From the cell containing the given text, extract its center point as (X, Y) coordinate. 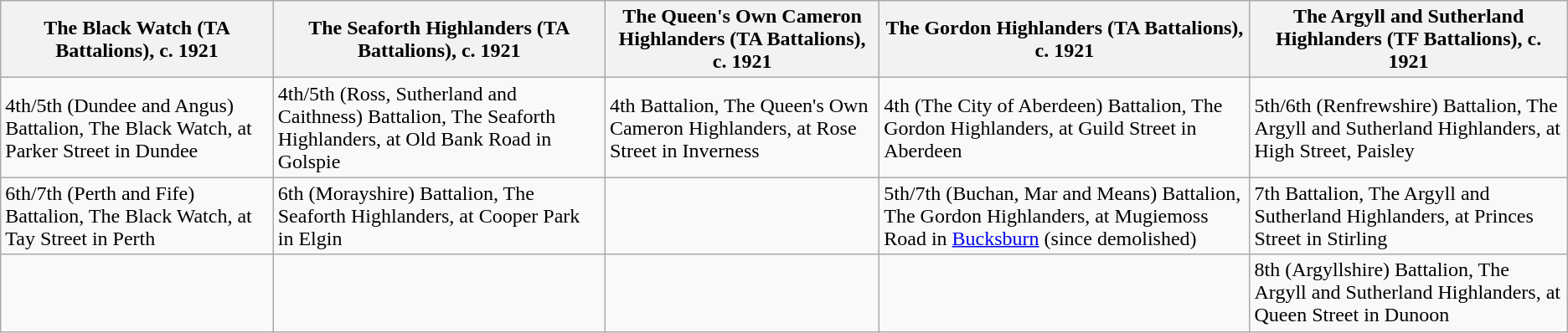
The Black Watch (TA Battalions), c. 1921 (137, 39)
7th Battalion, The Argyll and Sutherland Highlanders, at Princes Street in Stirling (1409, 216)
The Gordon Highlanders (TA Battalions), c. 1921 (1065, 39)
8th (Argyllshire) Battalion, The Argyll and Sutherland Highlanders, at Queen Street in Dunoon (1409, 293)
The Seaforth Highlanders (TA Battalions), c. 1921 (439, 39)
4th/5th (Ross, Sutherland and Caithness) Battalion, The Seaforth Highlanders, at Old Bank Road in Golspie (439, 127)
The Queen's Own Cameron Highlanders (TA Battalions), c. 1921 (742, 39)
5th/7th (Buchan, Mar and Means) Battalion, The Gordon Highlanders, at Mugiemoss Road in Bucksburn (since demolished) (1065, 216)
4th (The City of Aberdeen) Battalion, The Gordon Highlanders, at Guild Street in Aberdeen (1065, 127)
6th (Morayshire) Battalion, The Seaforth Highlanders, at Cooper Park in Elgin (439, 216)
6th/7th (Perth and Fife) Battalion, The Black Watch, at Tay Street in Perth (137, 216)
5th/6th (Renfrewshire) Battalion, The Argyll and Sutherland Highlanders, at High Street, Paisley (1409, 127)
4th/5th (Dundee and Angus) Battalion, The Black Watch, at Parker Street in Dundee (137, 127)
The Argyll and Sutherland Highlanders (TF Battalions), c. 1921 (1409, 39)
4th Battalion, The Queen's Own Cameron Highlanders, at Rose Street in Inverness (742, 127)
